Find where the given text appears and provide that cell's center as (X, Y) coordinate. 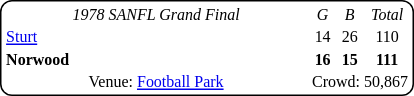
Norwood (156, 60)
111 (388, 60)
Total (388, 14)
Venue: Football Park (156, 82)
1978 SANFL Grand Final (156, 14)
26 (350, 37)
Sturt (156, 37)
G (323, 14)
14 (323, 37)
15 (350, 60)
16 (323, 60)
110 (388, 37)
Crowd: 50,867 (360, 82)
B (350, 14)
